Pinpoint the cell where the given text exists, returning its [x, y] midpoint coordinate. 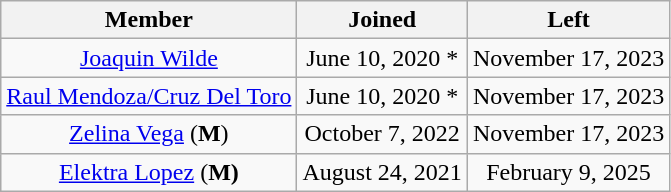
Zelina Vega (M) [149, 134]
Joined [382, 20]
Raul Mendoza/Cruz Del Toro [149, 96]
Member [149, 20]
August 24, 2021 [382, 172]
Elektra Lopez (M) [149, 172]
Left [568, 20]
Joaquin Wilde [149, 58]
February 9, 2025 [568, 172]
October 7, 2022 [382, 134]
